Extract the [x, y] coordinate from the center of the cell holding the provided text.  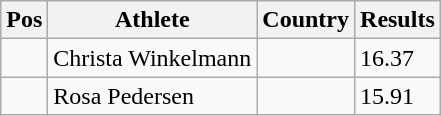
15.91 [398, 96]
Rosa Pedersen [152, 96]
16.37 [398, 58]
Christa Winkelmann [152, 58]
Results [398, 20]
Pos [24, 20]
Athlete [152, 20]
Country [306, 20]
